Return (X, Y) of the center of cell containing provided text 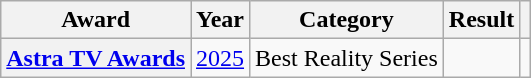
Astra TV Awards (96, 58)
Year (220, 20)
2025 (220, 58)
Category (347, 20)
Award (96, 20)
Best Reality Series (347, 58)
Result (481, 20)
